Scan for the cell matching the given text and deliver its (X, Y) coordinate at center. 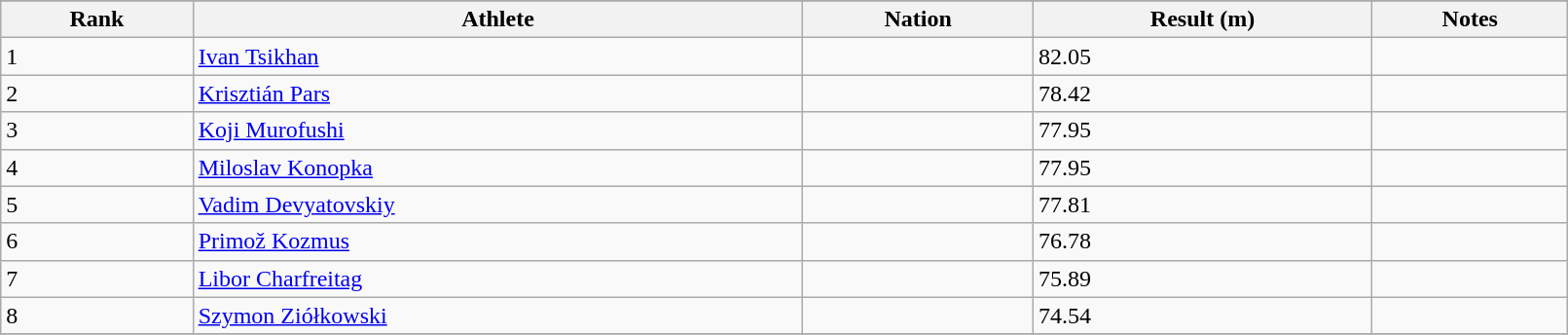
2 (97, 93)
7 (97, 279)
75.89 (1202, 279)
1 (97, 56)
Ivan Tsikhan (498, 56)
Vadim Devyatovskiy (498, 205)
Nation (919, 19)
77.81 (1202, 205)
5 (97, 205)
Miloslav Konopka (498, 167)
8 (97, 316)
Rank (97, 19)
Notes (1470, 19)
4 (97, 167)
Athlete (498, 19)
Primož Kozmus (498, 242)
Koji Murofushi (498, 130)
74.54 (1202, 316)
78.42 (1202, 93)
Szymon Ziółkowski (498, 316)
3 (97, 130)
Libor Charfreitag (498, 279)
Krisztián Pars (498, 93)
Result (m) (1202, 19)
76.78 (1202, 242)
82.05 (1202, 56)
6 (97, 242)
